For the text-containing cell, return its midpoint in [x, y] coordinate format. 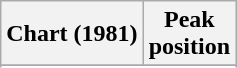
Chart (1981) [72, 34]
Peak position [189, 34]
